Detect which cell encompasses the target text, then output its (x, y) center coordinate. 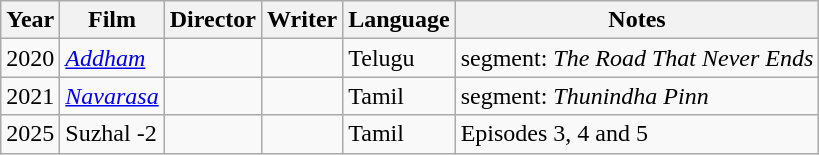
Suzhal -2 (112, 134)
Year (30, 20)
Language (399, 20)
Telugu (399, 58)
Episodes 3, 4 and 5 (637, 134)
Addham (112, 58)
Notes (637, 20)
Writer (302, 20)
Navarasa (112, 96)
Film (112, 20)
segment: Thunindha Pinn (637, 96)
2020 (30, 58)
Director (212, 20)
2021 (30, 96)
segment: The Road That Never Ends (637, 58)
2025 (30, 134)
